Identify which cell holds the provided text, then report its [x, y] central coordinate. 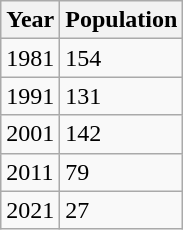
2021 [30, 210]
1991 [30, 96]
131 [122, 96]
Year [30, 20]
154 [122, 58]
Population [122, 20]
79 [122, 172]
2001 [30, 134]
142 [122, 134]
1981 [30, 58]
2011 [30, 172]
27 [122, 210]
